From the cell containing the given text, extract its center point as [X, Y] coordinate. 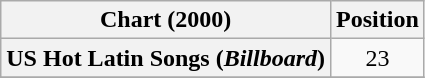
23 [378, 58]
Chart (2000) [166, 20]
Position [378, 20]
US Hot Latin Songs (Billboard) [166, 58]
